Pinpoint the cell where the given text exists, returning its [x, y] midpoint coordinate. 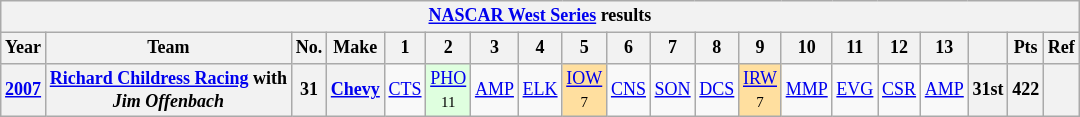
Ref [1061, 48]
Richard Childress Racing with Jim Offenbach [168, 90]
2 [448, 48]
6 [629, 48]
EVG [855, 90]
Chevy [355, 90]
CTS [405, 90]
11 [855, 48]
MMP [806, 90]
IOW 7 [584, 90]
8 [717, 48]
CNS [629, 90]
Team [168, 48]
SON [672, 90]
3 [495, 48]
Pts [1026, 48]
5 [584, 48]
2007 [24, 90]
Make [355, 48]
7 [672, 48]
31st [988, 90]
13 [944, 48]
ELK [540, 90]
PHO11 [448, 90]
9 [760, 48]
1 [405, 48]
NASCAR West Series results [540, 16]
31 [308, 90]
No. [308, 48]
DCS [717, 90]
422 [1026, 90]
Year [24, 48]
10 [806, 48]
CSR [900, 90]
4 [540, 48]
IRW 7 [760, 90]
12 [900, 48]
